Find where the given text appears and provide that cell's center as [x, y] coordinate. 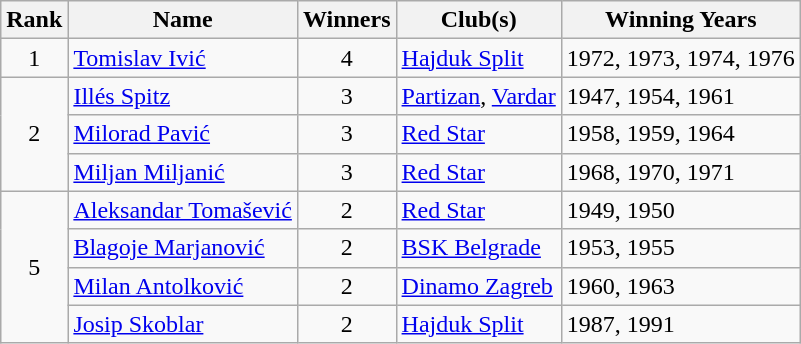
Partizan, Vardar [478, 96]
Rank [34, 20]
Tomislav Ivić [183, 58]
1949, 1950 [680, 210]
4 [346, 58]
BSK Belgrade [478, 248]
Milan Antolković [183, 286]
1 [34, 58]
1947, 1954, 1961 [680, 96]
Winning Years [680, 20]
1960, 1963 [680, 286]
Miljan Miljanić [183, 172]
1987, 1991 [680, 324]
Josip Skoblar [183, 324]
Winners [346, 20]
5 [34, 267]
1953, 1955 [680, 248]
1972, 1973, 1974, 1976 [680, 58]
Aleksandar Tomašević [183, 210]
1968, 1970, 1971 [680, 172]
1958, 1959, 1964 [680, 134]
Dinamo Zagreb [478, 286]
Illés Spitz [183, 96]
Club(s) [478, 20]
Blagoje Marjanović [183, 248]
Milorad Pavić [183, 134]
Name [183, 20]
